Return [x, y] of the center of cell containing provided text 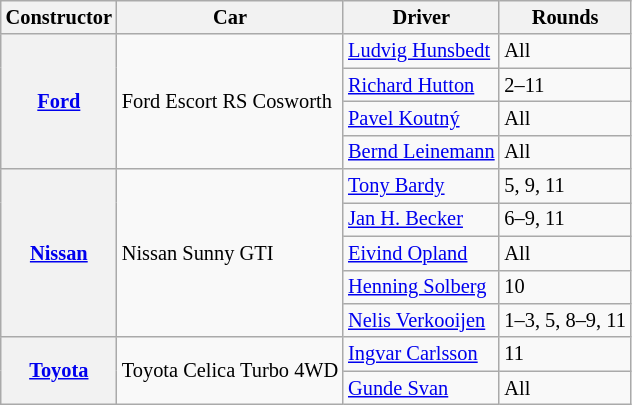
Bernd Leinemann [421, 152]
1–3, 5, 8–9, 11 [564, 320]
Nissan [59, 253]
Toyota Celica Turbo 4WD [230, 370]
Ford [59, 102]
Ford Escort RS Cosworth [230, 102]
Nelis Verkooijen [421, 320]
Nissan Sunny GTI [230, 253]
Driver [421, 17]
Richard Hutton [421, 85]
10 [564, 287]
Constructor [59, 17]
5, 9, 11 [564, 186]
Toyota [59, 370]
11 [564, 354]
Henning Solberg [421, 287]
Car [230, 17]
Rounds [564, 17]
Tony Bardy [421, 186]
6–9, 11 [564, 219]
Ludvig Hunsbedt [421, 51]
Jan H. Becker [421, 219]
2–11 [564, 85]
Pavel Koutný [421, 118]
Gunde Svan [421, 388]
Eivind Opland [421, 253]
Ingvar Carlsson [421, 354]
